Find where the given text appears and provide that cell's center as [x, y] coordinate. 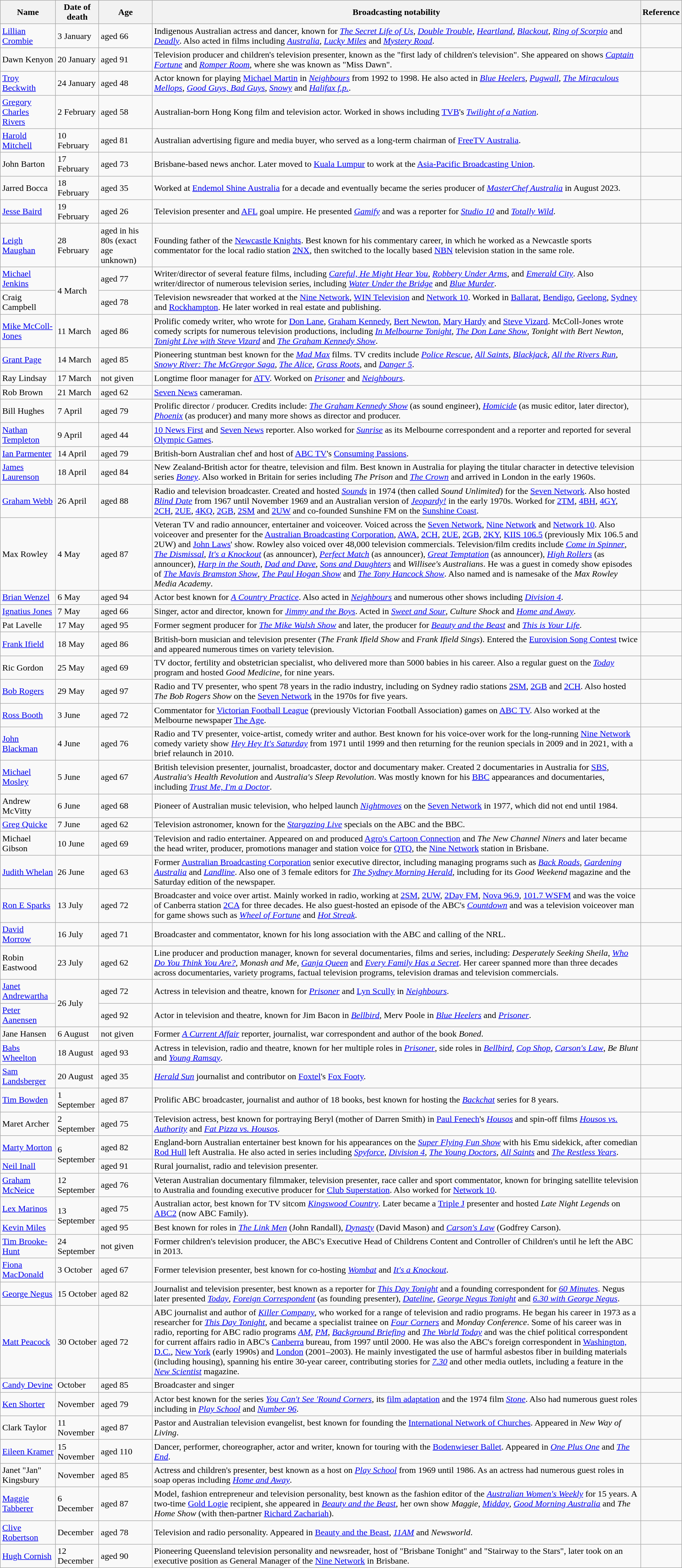
Babs Wheelton [28, 1053]
9 April [77, 435]
Australian advertising figure and media buyer, who served as a long-term chairman of FreeTV Australia. [396, 141]
Grant Page [28, 360]
aged 84 [125, 472]
Broadcaster and singer [396, 1385]
4 June [77, 744]
Pat Lavelle [28, 625]
Former television presenter, best known for co-hosting Wombat and It's a Knockout. [396, 1270]
Matt Peacock [28, 1342]
Lex Marinos [28, 1209]
Harold Mitchell [28, 141]
Ken Shorter [28, 1404]
Ric Gordon [28, 667]
Michael Jenkins [28, 278]
Australian-born Hong Kong film and television actor. Worked in shows including TVB's Twilight of a Nation. [396, 112]
aged 93 [125, 1053]
13 July [77, 905]
Broadcasting notability [396, 12]
Seven News cameraman. [396, 392]
Dawn Kenyon [28, 60]
12 September [77, 1185]
14 March [77, 360]
aged 97 [125, 691]
aged 92 [125, 1015]
15 October [77, 1294]
aged 63 [125, 872]
17 March [77, 378]
26 April [77, 501]
13 September [77, 1216]
Kevin Miles [28, 1227]
Ron E Sparks [28, 905]
Ray Lindsay [28, 378]
25 May [77, 667]
Lillian Crombie [28, 36]
16 July [77, 934]
7 April [77, 411]
6 May [77, 597]
Troy Beckwith [28, 83]
5 June [77, 777]
Clive Robertson [28, 1532]
24 September [77, 1246]
Brisbane-based news anchor. Later moved to Kuala Lumpur to work at the Asia-Pacific Broadcasting Union. [396, 164]
Television and radio personality. Appeared in Beauty and the Beast, 11AM and Newsworld. [396, 1532]
aged 94 [125, 597]
Best known for roles in The Link Men (John Randall), Dynasty (David Mason) and Carson's Law (Godfrey Carson). [396, 1227]
Ignatius Jones [28, 611]
Mike McColl-Jones [28, 331]
1 September [77, 1100]
Graham Webb [28, 501]
Andrew McVitty [28, 806]
aged 81 [125, 141]
3 January [77, 36]
Television astronomer, known for the Stargazing Live specials on the ABC and the BBC. [396, 825]
3 October [77, 1270]
14 April [77, 453]
6 December [77, 1504]
Janet Andrewartha [28, 991]
David Morrow [28, 934]
aged 44 [125, 435]
18 April [77, 472]
Name [28, 12]
15 November [77, 1451]
Marty Morton [28, 1147]
17 February [77, 164]
John Barton [28, 164]
3 June [77, 715]
10 February [77, 141]
21 March [77, 392]
6 September [77, 1155]
Fiona MacDonald [28, 1270]
aged 58 [125, 112]
4 March [77, 290]
Graham McNeice [28, 1185]
Herald Sun journalist and contributor on Foxtel's Fox Footy. [396, 1076]
Jarred Bocca [28, 188]
4 May [77, 554]
Actor best known for A Country Practice. Also acted in Neighbours and numerous other shows including Division 4. [396, 597]
Sam Landsberger [28, 1076]
10 June [77, 844]
Rob Brown [28, 392]
aged in his 80s (exact age unknown) [125, 245]
Candy Devine [28, 1385]
28 February [77, 245]
10 News First and Seven News reporter. Also worked for Sunrise as its Melbourne correspondent and a reporter and reported for several Olympic Games. [396, 435]
2 September [77, 1123]
Age [125, 12]
aged 73 [125, 164]
Eileen Kramer [28, 1451]
Frank Ifield [28, 644]
aged 68 [125, 806]
Reference [661, 12]
Hugh Cornish [28, 1556]
Neil Inall [28, 1166]
Max Rowley [28, 554]
2 February [77, 112]
Former segment producer for The Mike Walsh Show and later, the producer for Beauty and the Beast and This is Your Life. [396, 625]
aged 71 [125, 934]
aged 26 [125, 211]
aged 90 [125, 1556]
John Blackman [28, 744]
Pioneer of Australian music television, who helped launch Nightmoves on the Seven Network in 1977, which did not end until 1984. [396, 806]
Clark Taylor [28, 1428]
Dancer, performer, choreographer, actor and writer, known for touring with the Bodenwieser Ballet. Appeared in One Plus One and The End. [396, 1451]
Janet "Jan" Kingsbury [28, 1475]
26 July [77, 1003]
7 May [77, 611]
11 March [77, 331]
6 August [77, 1034]
18 May [77, 644]
20 August [77, 1076]
Greg Quicke [28, 825]
Date of death [77, 12]
British-born Australian chef and host of ABC TV's Consuming Passions. [396, 453]
Bob Rogers [28, 691]
Tim Bowden [28, 1100]
26 June [77, 872]
Judith Whelan [28, 872]
18 February [77, 188]
aged 88 [125, 501]
Ross Booth [28, 715]
December [77, 1532]
Robin Eastwood [28, 963]
Tim Brooke-Hunt [28, 1246]
Nathan Templeton [28, 435]
Prolific ABC broadcaster, journalist and author of 18 books, best known for hosting the Backchat series for 8 years. [396, 1100]
aged 110 [125, 1451]
Michael Gibson [28, 844]
Broadcaster and commentator, known for his long association with the ABC and calling of the NRL. [396, 934]
6 June [77, 806]
7 June [77, 825]
Peter Aanensen [28, 1015]
Jesse Baird [28, 211]
Craig Campbell [28, 302]
James Laurenson [28, 472]
Jane Hansen [28, 1034]
18 August [77, 1053]
aged 48 [125, 83]
aged 77 [125, 278]
Pastor and Australian television evangelist, best known for founding the International Network of Churches. Appeared in New Way of Living. [396, 1428]
20 January [77, 60]
Leigh Maughan [28, 245]
Singer, actor and director, known for Jimmy and the Boys. Acted in Sweet and Sour, Culture Shock and Home and Away. [396, 611]
Television presenter and AFL goal umpire. He presented Gamify and was a reporter for Studio 10 and Totally Wild. [396, 211]
12 December [77, 1556]
Former children's television producer, the ABC's Executive Head of Childrens Content and Controller of Children's until he left the ABC in 2013. [396, 1246]
17 May [77, 625]
Michael Mosley [28, 777]
11 November [77, 1428]
Gregory Charles Rivers [28, 112]
23 July [77, 963]
30 October [77, 1342]
Maggie Tabberer [28, 1504]
Bill Hughes [28, 411]
October [77, 1385]
19 February [77, 211]
Former A Current Affair reporter, journalist, war correspondent and author of the book Boned. [396, 1034]
29 May [77, 691]
Brian Wenzel [28, 597]
Actress in television and theatre, known for Prisoner and Lyn Scully in Neighbours. [396, 991]
Longtime floor manager for ATV. Worked on Prisoner and Neighbours. [396, 378]
Rural journalist, radio and television presenter. [396, 1166]
24 January [77, 83]
Ian Parmenter [28, 453]
Maret Archer [28, 1123]
George Negus [28, 1294]
Worked at Endemol Shine Australia for a decade and eventually became the series producer of MasterChef Australia in August 2023. [396, 188]
Actor in television and theatre, known for Jim Bacon in Bellbird, Merv Poole in Blue Heelers and Prisoner. [396, 1015]
